Return the [x, y] coordinate for the center point of the cell that contains the specified text.  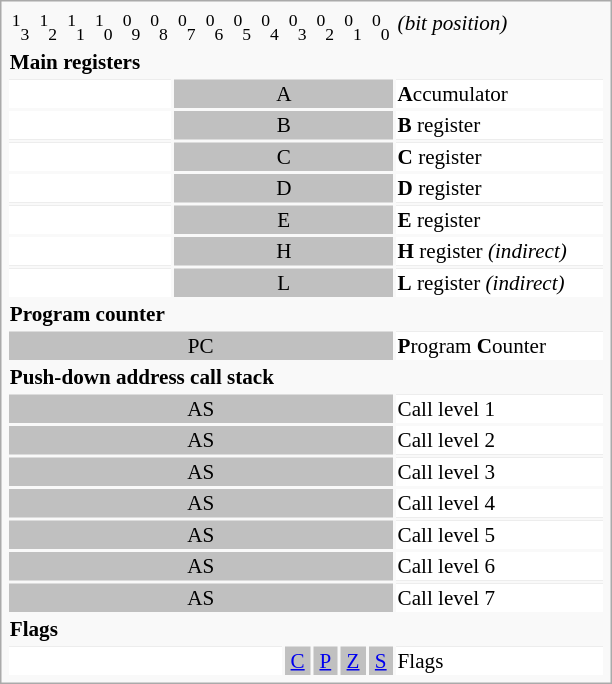
Z [354, 661]
07 [186, 28]
Call level 6 [500, 566]
11 [76, 28]
E [284, 220]
A [284, 94]
00 [380, 28]
Call level 3 [500, 472]
D register [500, 188]
Program counter [306, 314]
Main registers [306, 62]
H register (indirect) [500, 251]
Call level 2 [500, 440]
05 [242, 28]
PC [200, 346]
P [326, 661]
01 [354, 28]
E register [500, 220]
H [284, 251]
Call level 7 [500, 598]
09 [132, 28]
03 [298, 28]
13 [20, 28]
D [284, 188]
12 [48, 28]
Call level 5 [500, 535]
10 [104, 28]
Program Counter [500, 346]
(bit position) [500, 28]
B register [500, 125]
S [380, 661]
04 [270, 28]
06 [214, 28]
C register [500, 157]
08 [160, 28]
02 [326, 28]
L [284, 283]
B [284, 125]
Call level 4 [500, 503]
Call level 1 [500, 409]
L register (indirect) [500, 283]
Accumulator [500, 94]
Push-down address call stack [306, 377]
